Locate the cell with the specified text and output its [x, y] center coordinate. 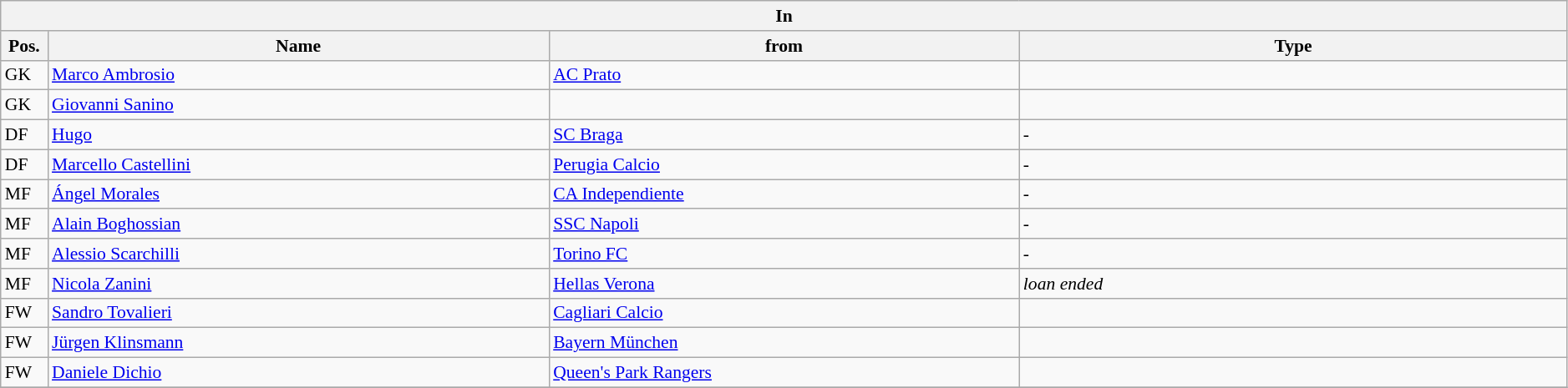
Torino FC [784, 254]
In [784, 16]
Pos. [24, 46]
Alessio Scarchilli [298, 254]
from [784, 46]
Sandro Tovalieri [298, 313]
Name [298, 46]
Bayern München [784, 343]
SSC Napoli [784, 224]
Nicola Zanini [298, 284]
Queen's Park Rangers [784, 373]
Marcello Castellini [298, 164]
Type [1293, 46]
Daniele Dichio [298, 373]
CA Independiente [784, 194]
SC Braga [784, 135]
Hugo [298, 135]
Hellas Verona [784, 284]
Ángel Morales [298, 194]
AC Prato [784, 75]
Giovanni Sanino [298, 105]
Alain Boghossian [298, 224]
Jürgen Klinsmann [298, 343]
Perugia Calcio [784, 164]
Cagliari Calcio [784, 313]
loan ended [1293, 284]
Marco Ambrosio [298, 75]
